Detect which cell encompasses the target text, then output its (x, y) center coordinate. 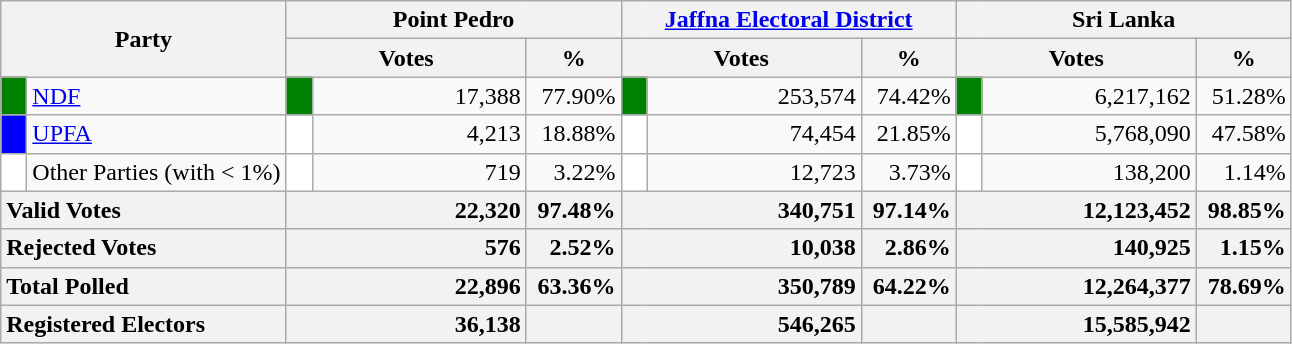
74,454 (754, 134)
74.42% (908, 96)
2.52% (574, 248)
Sri Lanka (1124, 20)
64.22% (908, 286)
63.36% (574, 286)
576 (406, 248)
UPFA (156, 134)
12,264,377 (1076, 286)
719 (419, 172)
5,768,090 (1089, 134)
77.90% (574, 96)
36,138 (406, 324)
340,751 (741, 210)
253,574 (754, 96)
6,217,162 (1089, 96)
47.58% (1244, 134)
98.85% (1244, 210)
12,723 (754, 172)
22,896 (406, 286)
350,789 (741, 286)
1.14% (1244, 172)
Registered Electors (144, 324)
1.15% (1244, 248)
3.73% (908, 172)
17,388 (419, 96)
10,038 (741, 248)
Other Parties (with < 1%) (156, 172)
12,123,452 (1076, 210)
18.88% (574, 134)
Rejected Votes (144, 248)
97.14% (908, 210)
97.48% (574, 210)
15,585,942 (1076, 324)
138,200 (1089, 172)
Valid Votes (144, 210)
Party (144, 39)
51.28% (1244, 96)
Point Pedro (454, 20)
NDF (156, 96)
Total Polled (144, 286)
546,265 (741, 324)
4,213 (419, 134)
22,320 (406, 210)
140,925 (1076, 248)
2.86% (908, 248)
21.85% (908, 134)
78.69% (1244, 286)
3.22% (574, 172)
Jaffna Electoral District (788, 20)
